Locate the cell with the specified text and output its (X, Y) center coordinate. 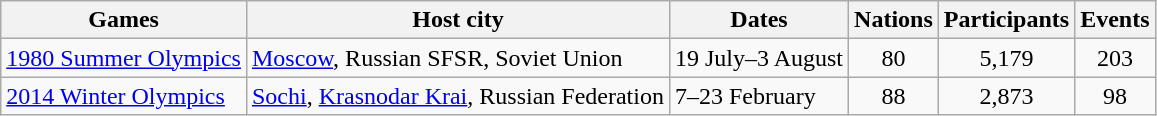
80 (894, 58)
Host city (458, 20)
Moscow, Russian SFSR, Soviet Union (458, 58)
1980 Summer Olympics (124, 58)
7–23 February (758, 96)
Participants (1006, 20)
88 (894, 96)
19 July–3 August (758, 58)
Events (1115, 20)
Dates (758, 20)
2,873 (1006, 96)
203 (1115, 58)
5,179 (1006, 58)
Sochi, Krasnodar Krai, Russian Federation (458, 96)
98 (1115, 96)
Games (124, 20)
2014 Winter Olympics (124, 96)
Nations (894, 20)
